Scan for the cell matching the given text and deliver its (x, y) coordinate at center. 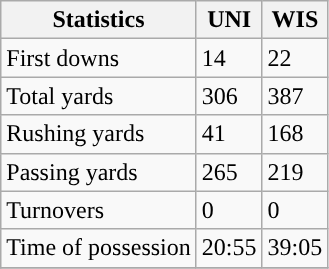
Time of possession (99, 248)
22 (295, 58)
265 (229, 172)
387 (295, 96)
Statistics (99, 20)
Total yards (99, 96)
Rushing yards (99, 134)
168 (295, 134)
39:05 (295, 248)
First downs (99, 58)
41 (229, 134)
20:55 (229, 248)
306 (229, 96)
UNI (229, 20)
Passing yards (99, 172)
219 (295, 172)
14 (229, 58)
Turnovers (99, 210)
WIS (295, 20)
